Return the [X, Y] coordinate for the center point of the cell that contains the specified text.  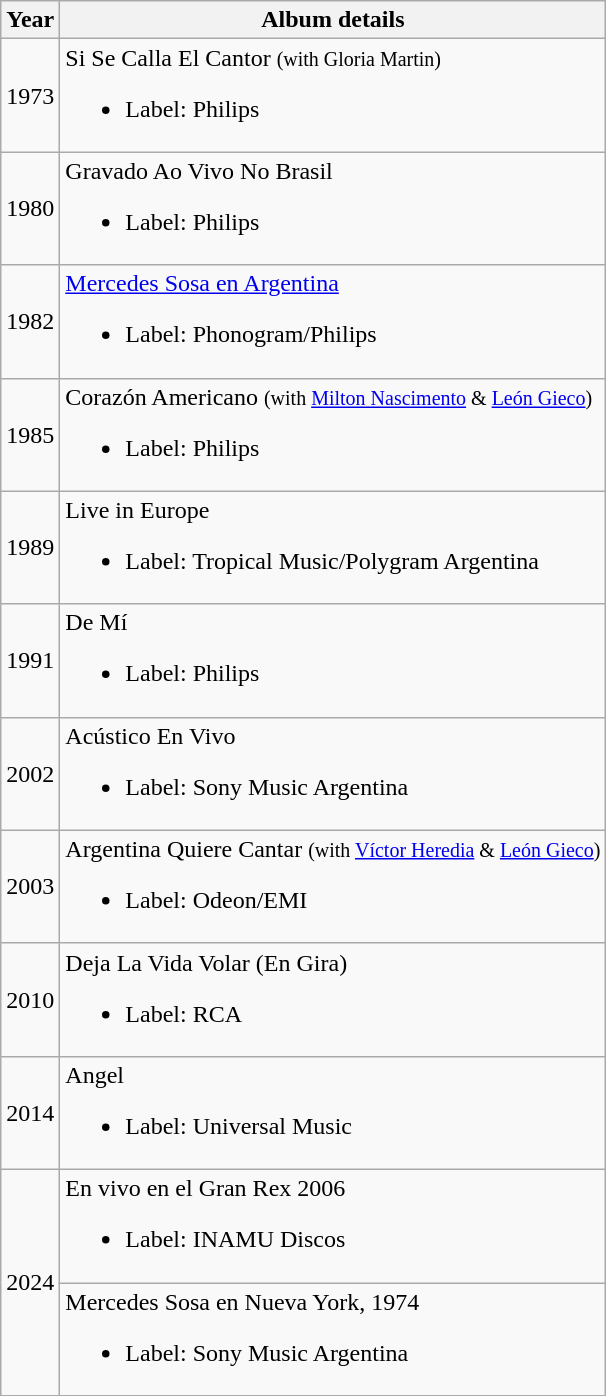
Deja La Vida Volar (En Gira)Label: RCA [333, 1000]
1991 [30, 660]
En vivo en el Gran Rex 2006Label: INAMU Discos [333, 1226]
Acústico En VivoLabel: Sony Music Argentina [333, 774]
2003 [30, 886]
2010 [30, 1000]
Year [30, 20]
1985 [30, 434]
2002 [30, 774]
Gravado Ao Vivo No BrasilLabel: Philips [333, 208]
2024 [30, 1282]
Corazón Americano (with Milton Nascimento & León Gieco)Label: Philips [333, 434]
Live in EuropeLabel: Tropical Music/Polygram Argentina [333, 548]
2014 [30, 1112]
1989 [30, 548]
Mercedes Sosa en Nueva York, 1974Label: Sony Music Argentina [333, 1338]
1980 [30, 208]
Argentina Quiere Cantar (with Víctor Heredia & León Gieco)Label: Odeon/EMI [333, 886]
1973 [30, 96]
1982 [30, 322]
Si Se Calla El Cantor (with Gloria Martin)Label: Philips [333, 96]
Album details [333, 20]
Mercedes Sosa en ArgentinaLabel: Phonogram/Philips [333, 322]
AngelLabel: Universal Music [333, 1112]
De MíLabel: Philips [333, 660]
